Capture the cell that displays the provided text and extract its (x, y) central coordinate. 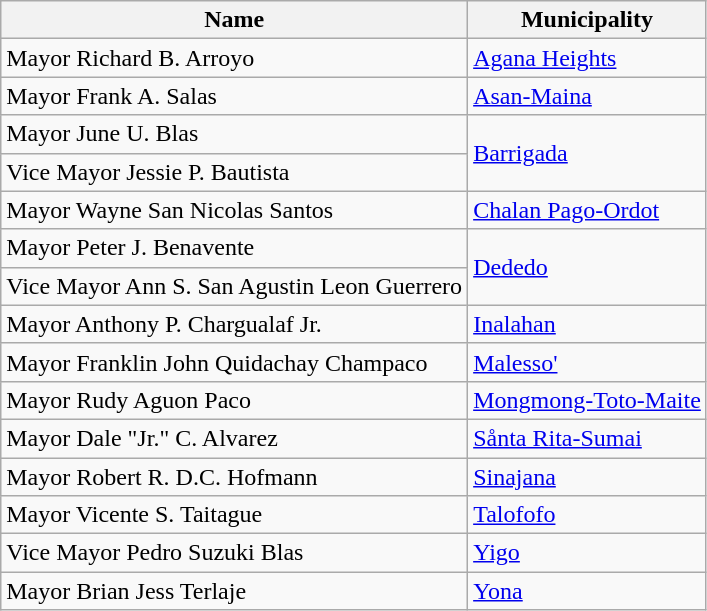
Mayor Dale "Jr." C. Alvarez (234, 438)
Sånta Rita-Sumai (588, 438)
Municipality (588, 20)
Mayor June U. Blas (234, 134)
Mayor Franklin John Quidachay Champaco (234, 362)
Sinajana (588, 477)
Dededo (588, 267)
Mayor Anthony P. Chargualaf Jr. (234, 324)
Barrigada (588, 153)
Inalahan (588, 324)
Agana Heights (588, 58)
Mayor Robert R. D.C. Hofmann (234, 477)
Name (234, 20)
Yona (588, 591)
Chalan Pago-Ordot (588, 210)
Mayor Vicente S. Taitague (234, 515)
Talofofo (588, 515)
Vice Mayor Pedro Suzuki Blas (234, 553)
Vice Mayor Ann S. San Agustin Leon Guerrero (234, 286)
Yigo (588, 553)
Mayor Wayne San Nicolas Santos (234, 210)
Mongmong-Toto-Maite (588, 400)
Vice Mayor Jessie P. Bautista (234, 172)
Mayor Rudy Aguon Paco (234, 400)
Mayor Richard B. Arroyo (234, 58)
Mayor Brian Jess Terlaje (234, 591)
Asan-Maina (588, 96)
Malesso' (588, 362)
Mayor Peter J. Benavente (234, 248)
Mayor Frank A. Salas (234, 96)
